Scan for the cell matching the given text and deliver its (x, y) coordinate at center. 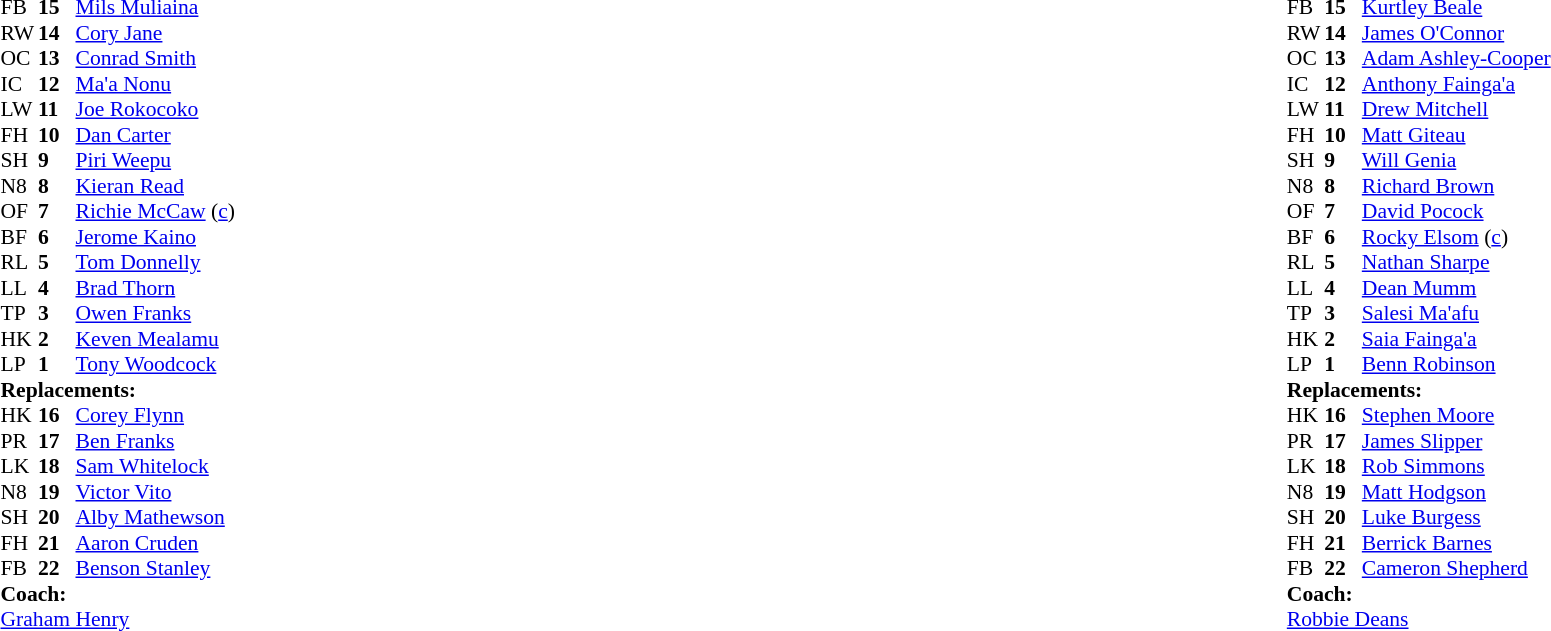
Victor Vito (156, 492)
Dean Mumm (1456, 288)
Drew Mitchell (1456, 109)
Ben Franks (156, 441)
Berrick Barnes (1456, 543)
Brad Thorn (156, 288)
Rob Simmons (1456, 467)
Rocky Elsom (c) (1456, 237)
Alby Mathewson (156, 517)
Matt Hodgson (1456, 492)
Keven Mealamu (156, 339)
Nathan Sharpe (1456, 263)
Adam Ashley-Cooper (1456, 59)
Cameron Shepherd (1456, 569)
Aaron Cruden (156, 543)
Matt Giteau (1456, 135)
Kieran Read (156, 186)
Saia Fainga'a (1456, 339)
Cory Jane (156, 33)
Luke Burgess (1456, 517)
Joe Rokocoko (156, 109)
James O'Connor (1456, 33)
Corey Flynn (156, 415)
Jerome Kaino (156, 237)
Will Genia (1456, 161)
Richard Brown (1456, 186)
David Pocock (1456, 211)
Tony Woodcock (156, 365)
Salesi Ma'afu (1456, 313)
Benson Stanley (156, 569)
Owen Franks (156, 313)
James Slipper (1456, 441)
Anthony Fainga'a (1456, 84)
Stephen Moore (1456, 415)
Dan Carter (156, 135)
Ma'a Nonu (156, 84)
Benn Robinson (1456, 365)
Richie McCaw (c) (156, 211)
Conrad Smith (156, 59)
Piri Weepu (156, 161)
Tom Donnelly (156, 263)
Sam Whitelock (156, 467)
